Detect which cell encompasses the target text, then output its (x, y) center coordinate. 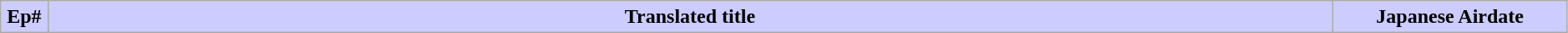
Ep# (24, 17)
Japanese Airdate (1450, 17)
Translated title (690, 17)
